Search for the cell housing the specified text and yield its (X, Y) center coordinate. 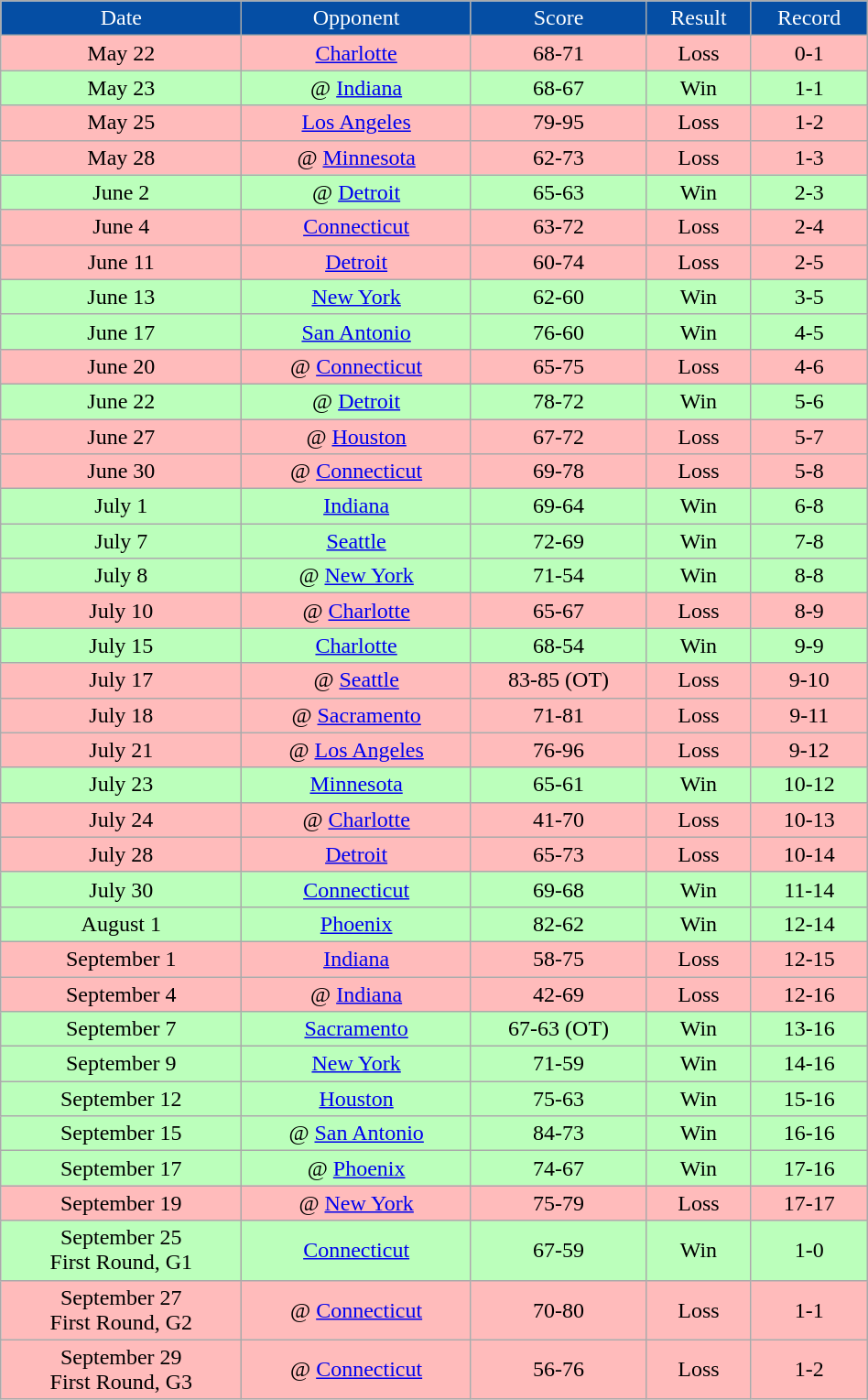
60-74 (559, 262)
42-69 (559, 993)
74-67 (559, 1168)
July 30 (121, 889)
0-1 (809, 53)
@ Los Angeles (357, 750)
September 15 (121, 1134)
6-8 (809, 506)
12-16 (809, 993)
65-61 (559, 785)
76-60 (559, 331)
68-54 (559, 646)
5-7 (809, 437)
79-95 (559, 123)
Houston (357, 1099)
12-15 (809, 959)
June 17 (121, 331)
67-59 (559, 1251)
@ Sacramento (357, 715)
13-16 (809, 1029)
63-72 (559, 227)
8-8 (809, 576)
65-73 (559, 854)
July 17 (121, 680)
5-6 (809, 401)
10-14 (809, 854)
Sacramento (357, 1029)
10-13 (809, 819)
4-6 (809, 366)
3-5 (809, 297)
16-16 (809, 1134)
@ Phoenix (357, 1168)
70-80 (559, 1309)
August 1 (121, 924)
Minnesota (357, 785)
8-9 (809, 611)
75-63 (559, 1099)
4-5 (809, 331)
9-11 (809, 715)
71-59 (559, 1064)
78-72 (559, 401)
September 7 (121, 1029)
July 24 (121, 819)
75-79 (559, 1203)
September 1 (121, 959)
67-63 (OT) (559, 1029)
Date (121, 18)
10-12 (809, 785)
69-68 (559, 889)
May 22 (121, 53)
12-14 (809, 924)
@ Minnesota (357, 157)
May 25 (121, 123)
July 21 (121, 750)
71-54 (559, 576)
82-62 (559, 924)
1-0 (809, 1251)
July 15 (121, 646)
San Antonio (357, 331)
July 23 (121, 785)
9-12 (809, 750)
July 8 (121, 576)
September 19 (121, 1203)
Seattle (357, 541)
Result (699, 18)
58-75 (559, 959)
68-71 (559, 53)
June 2 (121, 192)
17-16 (809, 1168)
11-14 (809, 889)
71-81 (559, 715)
June 11 (121, 262)
76-96 (559, 750)
September 27 First Round, G2 (121, 1309)
15-16 (809, 1099)
May 23 (121, 88)
@ Houston (357, 437)
June 13 (121, 297)
Opponent (357, 18)
@ Seattle (357, 680)
1-3 (809, 157)
83-85 (OT) (559, 680)
September 12 (121, 1099)
September 17 (121, 1168)
65-67 (559, 611)
September 9 (121, 1064)
5-8 (809, 472)
84-73 (559, 1134)
7-8 (809, 541)
2-5 (809, 262)
September 4 (121, 993)
Los Angeles (357, 123)
69-64 (559, 506)
@ San Antonio (357, 1134)
56-76 (559, 1370)
June 27 (121, 437)
2-4 (809, 227)
May 28 (121, 157)
69-78 (559, 472)
September 29 First Round, G3 (121, 1370)
65-63 (559, 192)
June 20 (121, 366)
9-10 (809, 680)
14-16 (809, 1064)
67-72 (559, 437)
Record (809, 18)
July 10 (121, 611)
72-69 (559, 541)
65-75 (559, 366)
July 28 (121, 854)
July 7 (121, 541)
September 25 First Round, G1 (121, 1251)
Score (559, 18)
41-70 (559, 819)
Phoenix (357, 924)
9-9 (809, 646)
62-60 (559, 297)
June 30 (121, 472)
June 4 (121, 227)
62-73 (559, 157)
July 18 (121, 715)
July 1 (121, 506)
2-3 (809, 192)
June 22 (121, 401)
68-67 (559, 88)
17-17 (809, 1203)
